Return the [x, y] coordinate for the center point of the cell that contains the specified text.  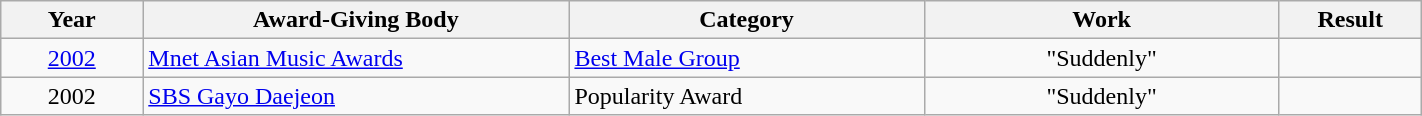
Mnet Asian Music Awards [356, 58]
SBS Gayo Daejeon [356, 96]
Work [1102, 20]
Popularity Award [746, 96]
Best Male Group [746, 58]
Category [746, 20]
Award-Giving Body [356, 20]
Result [1350, 20]
Year [72, 20]
